Find where the given text appears and provide that cell's center as [x, y] coordinate. 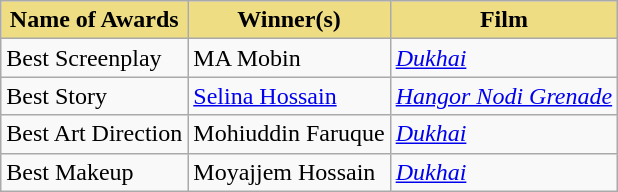
Selina Hossain [289, 96]
Name of Awards [94, 20]
Moyajjem Hossain [289, 172]
Best Art Direction [94, 134]
Winner(s) [289, 20]
Best Screenplay [94, 58]
Hangor Nodi Grenade [504, 96]
Mohiuddin Faruque [289, 134]
Best Story [94, 96]
Best Makeup [94, 172]
MA Mobin [289, 58]
Film [504, 20]
